Determine the [x, y] coordinate at the center of the cell enclosing the given text.  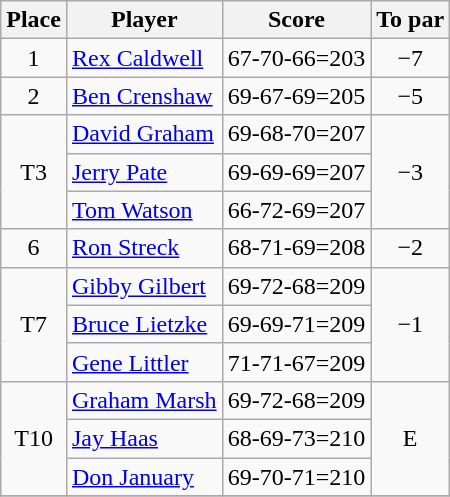
Ben Crenshaw [144, 96]
69-69-71=209 [296, 324]
−5 [410, 96]
Graham Marsh [144, 400]
Tom Watson [144, 210]
−1 [410, 324]
David Graham [144, 134]
69-70-71=210 [296, 477]
Player [144, 20]
Place [34, 20]
T7 [34, 324]
68-71-69=208 [296, 248]
69-69-69=207 [296, 172]
−7 [410, 58]
69-67-69=205 [296, 96]
Rex Caldwell [144, 58]
−3 [410, 172]
T10 [34, 438]
−2 [410, 248]
Bruce Lietzke [144, 324]
66-72-69=207 [296, 210]
E [410, 438]
67-70-66=203 [296, 58]
68-69-73=210 [296, 438]
71-71-67=209 [296, 362]
To par [410, 20]
Jay Haas [144, 438]
Score [296, 20]
Ron Streck [144, 248]
2 [34, 96]
Don January [144, 477]
Gibby Gilbert [144, 286]
Jerry Pate [144, 172]
69-68-70=207 [296, 134]
6 [34, 248]
T3 [34, 172]
1 [34, 58]
Gene Littler [144, 362]
